For the text-containing cell, return its midpoint in [X, Y] coordinate format. 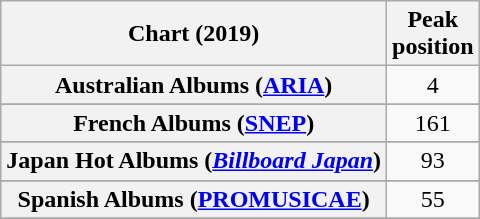
55 [433, 199]
Spanish Albums (PROMUSICAE) [194, 199]
French Albums (SNEP) [194, 123]
Japan Hot Albums (Billboard Japan) [194, 161]
Australian Albums (ARIA) [194, 85]
4 [433, 85]
93 [433, 161]
Chart (2019) [194, 34]
161 [433, 123]
Peakposition [433, 34]
